Return the (X, Y) coordinate for the center point of the cell that contains the specified text.  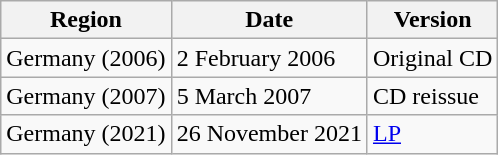
Germany (2007) (86, 96)
Region (86, 20)
Version (432, 20)
Germany (2006) (86, 58)
5 March 2007 (269, 96)
LP (432, 134)
Germany (2021) (86, 134)
CD reissue (432, 96)
26 November 2021 (269, 134)
Date (269, 20)
2 February 2006 (269, 58)
Original CD (432, 58)
